Provide the (X, Y) coordinate of the cell's center where the given text is located.  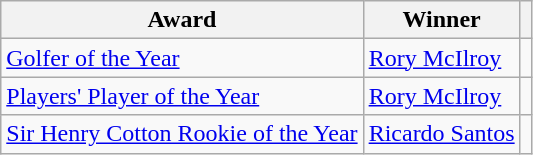
Award (182, 20)
Sir Henry Cotton Rookie of the Year (182, 134)
Golfer of the Year (182, 58)
Winner (442, 20)
Ricardo Santos (442, 134)
Players' Player of the Year (182, 96)
